Return (X, Y) of the center of cell containing provided text 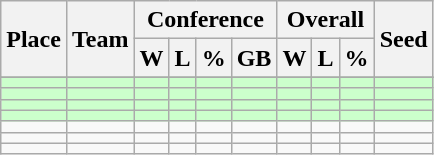
Seed (404, 39)
Conference (206, 20)
GB (254, 58)
Overall (326, 20)
Team (100, 39)
Place (34, 39)
